For the text-containing cell, return its midpoint in (x, y) coordinate format. 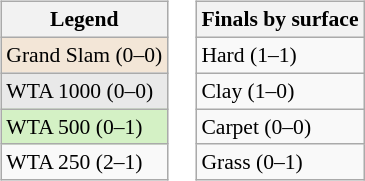
Hard (1–1) (280, 55)
Legend (84, 20)
Clay (1–0) (280, 91)
Grand Slam (0–0) (84, 55)
WTA 500 (0–1) (84, 127)
Carpet (0–0) (280, 127)
Grass (0–1) (280, 162)
Finals by surface (280, 20)
WTA 250 (2–1) (84, 162)
WTA 1000 (0–0) (84, 91)
